Find where the given text appears and provide that cell's center as [x, y] coordinate. 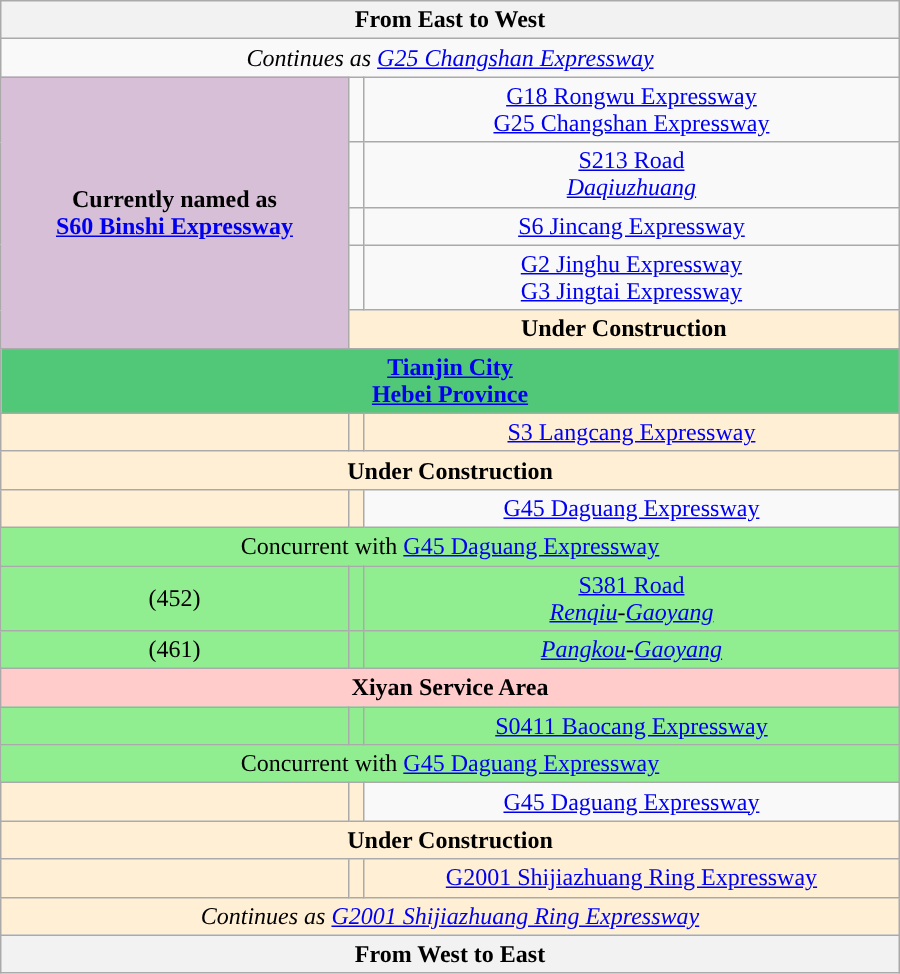
(461) [174, 650]
Currently named as S60 Binshi Expressway [174, 212]
From West to East [450, 954]
S3 Langcang Expressway [632, 432]
Continues as G25 Changshan Expressway [450, 58]
S381 RoadRenqiu-Gaoyang [632, 598]
(452) [174, 598]
S0411 Baocang Expressway [632, 726]
Xiyan Service Area [450, 688]
S6 Jincang Expressway [632, 226]
S213 RoadDaqiuzhuang [632, 174]
G2 Jinghu Expressway G3 Jingtai Expressway [632, 278]
From East to West [450, 20]
Pangkou-Gaoyang [632, 650]
Continues as G2001 Shijiazhuang Ring Expressway [450, 916]
G18 Rongwu Expressway G25 Changshan Expressway [632, 110]
G2001 Shijiazhuang Ring Expressway [632, 878]
Tianjin City Hebei Province [450, 380]
